Identify which cell holds the provided text, then report its (x, y) central coordinate. 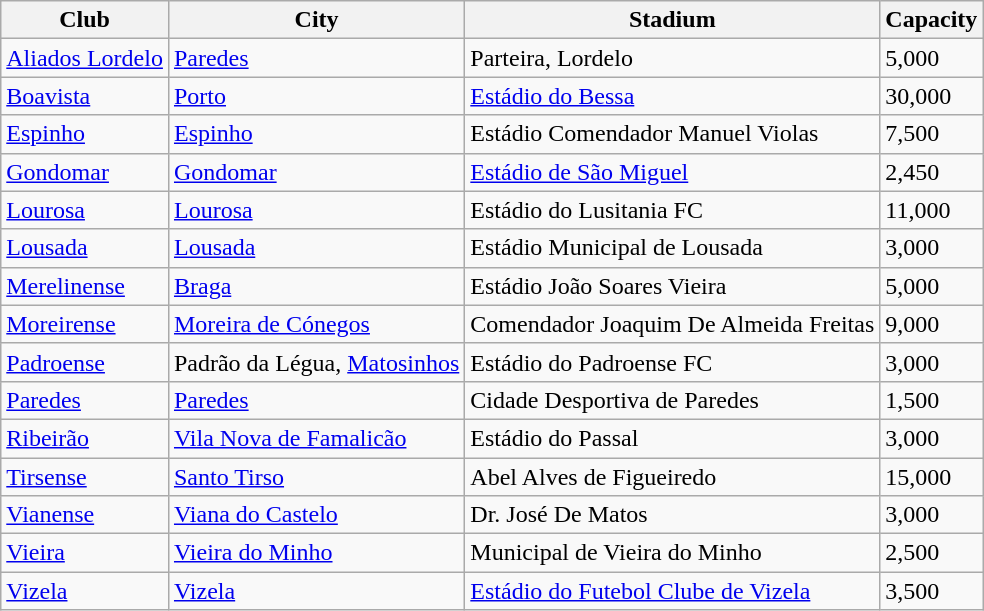
15,000 (932, 477)
Parteira, Lordelo (672, 58)
City (316, 20)
Cidade Desportiva de Paredes (672, 400)
Vianense (85, 515)
9,000 (932, 324)
Estádio do Padroense FC (672, 362)
Estádio do Passal (672, 438)
Estádio de São Miguel (672, 172)
Abel Alves de Figueiredo (672, 477)
Tirsense (85, 477)
Club (85, 20)
Estádio Municipal de Lousada (672, 248)
Capacity (932, 20)
1,500 (932, 400)
Ribeirão (85, 438)
Vieira do Minho (316, 553)
Moreirense (85, 324)
Comendador Joaquim De Almeida Freitas (672, 324)
Porto (316, 96)
Merelinense (85, 286)
Estádio do Bessa (672, 96)
11,000 (932, 210)
7,500 (932, 134)
Stadium (672, 20)
30,000 (932, 96)
Vieira (85, 553)
Braga (316, 286)
Estádio do Futebol Clube de Vizela (672, 591)
Moreira de Cónegos (316, 324)
Padroense (85, 362)
Estádio João Soares Vieira (672, 286)
Santo Tirso (316, 477)
2,450 (932, 172)
Municipal de Vieira do Minho (672, 553)
Boavista (85, 96)
Aliados Lordelo (85, 58)
Dr. José De Matos (672, 515)
3,500 (932, 591)
Padrão da Légua, Matosinhos (316, 362)
2,500 (932, 553)
Estádio Comendador Manuel Violas (672, 134)
Viana do Castelo (316, 515)
Vila Nova de Famalicão (316, 438)
Estádio do Lusitania FC (672, 210)
